Provide the [X, Y] coordinate of the cell's center where the given text is located.  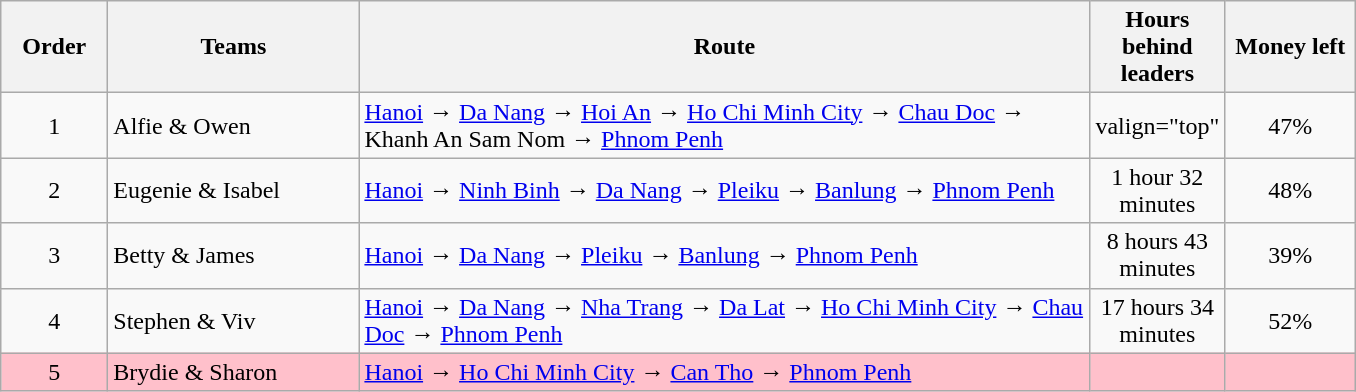
Money left [1290, 47]
1 [54, 126]
Brydie & Sharon [234, 372]
Stephen & Viv [234, 320]
Hanoi → Da Nang → Nha Trang → Da Lat → Ho Chi Minh City → Chau Doc → Phnom Penh [724, 320]
39% [1290, 256]
Order [54, 47]
Alfie & Owen [234, 126]
Eugenie & Isabel [234, 190]
Betty & James [234, 256]
3 [54, 256]
Hanoi → Da Nang → Pleiku → Banlung → Phnom Penh [724, 256]
52% [1290, 320]
5 [54, 372]
2 [54, 190]
1 hour 32 minutes [1158, 190]
Route [724, 47]
Teams [234, 47]
Hanoi → Ho Chi Minh City → Can Tho → Phnom Penh [724, 372]
valign="top" [1158, 126]
Hanoi → Ninh Binh → Da Nang → Pleiku → Banlung → Phnom Penh [724, 190]
8 hours 43 minutes [1158, 256]
47% [1290, 126]
17 hours 34 minutes [1158, 320]
4 [54, 320]
48% [1290, 190]
Hanoi → Da Nang → Hoi An → Ho Chi Minh City → Chau Doc → Khanh An Sam Nom → Phnom Penh [724, 126]
Hours behind leaders [1158, 47]
